Determine the [X, Y] coordinate at the center of the cell enclosing the given text.  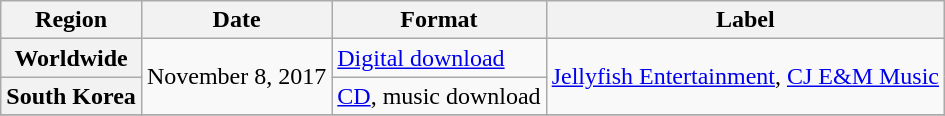
CD, music download [439, 96]
Worldwide [72, 58]
November 8, 2017 [236, 77]
Date [236, 20]
Format [439, 20]
Region [72, 20]
South Korea [72, 96]
Label [745, 20]
Digital download [439, 58]
Jellyfish Entertainment, CJ E&M Music [745, 77]
